Capture the cell that displays the provided text and extract its [X, Y] central coordinate. 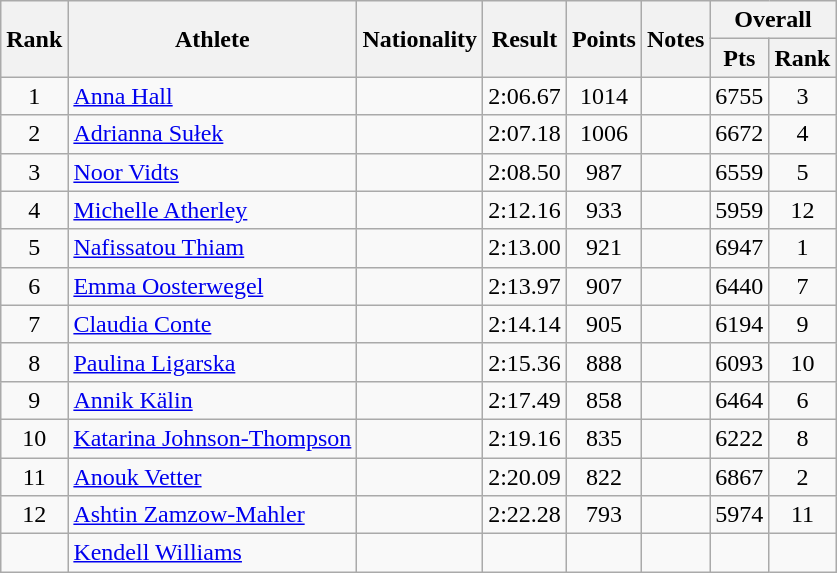
6093 [740, 362]
2:14.14 [525, 324]
Paulina Ligarska [212, 362]
2:15.36 [525, 362]
1014 [604, 96]
933 [604, 210]
6440 [740, 286]
921 [604, 248]
907 [604, 286]
6559 [740, 172]
858 [604, 400]
987 [604, 172]
5959 [740, 210]
2:19.16 [525, 438]
Anna Hall [212, 96]
Adrianna Sułek [212, 134]
2:12.16 [525, 210]
5974 [740, 515]
Michelle Atherley [212, 210]
6947 [740, 248]
Emma Oosterwegel [212, 286]
Kendell Williams [212, 553]
Nafissatou Thiam [212, 248]
6222 [740, 438]
Claudia Conte [212, 324]
Result [525, 39]
Katarina Johnson-Thompson [212, 438]
2:08.50 [525, 172]
2:13.97 [525, 286]
Annik Kälin [212, 400]
6755 [740, 96]
Pts [740, 58]
888 [604, 362]
Overall [773, 20]
Points [604, 39]
Noor Vidts [212, 172]
6867 [740, 477]
Ashtin Zamzow-Mahler [212, 515]
2:17.49 [525, 400]
793 [604, 515]
2:06.67 [525, 96]
Anouk Vetter [212, 477]
Notes [675, 39]
905 [604, 324]
2:13.00 [525, 248]
835 [604, 438]
Nationality [420, 39]
822 [604, 477]
6464 [740, 400]
6194 [740, 324]
2:07.18 [525, 134]
6672 [740, 134]
1006 [604, 134]
2:22.28 [525, 515]
2:20.09 [525, 477]
Athlete [212, 39]
